Pinpoint the cell where the given text exists, returning its (x, y) midpoint coordinate. 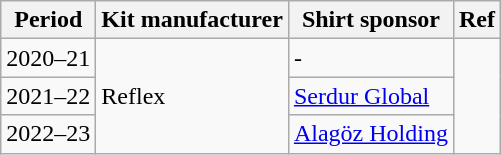
Ref (476, 20)
Kit manufacturer (192, 20)
- (370, 58)
2020–21 (48, 58)
Reflex (192, 96)
Period (48, 20)
Serdur Global (370, 96)
Shirt sponsor (370, 20)
Alagöz Holding (370, 134)
2021–22 (48, 96)
2022–23 (48, 134)
